Find where the given text appears and provide that cell's center as [x, y] coordinate. 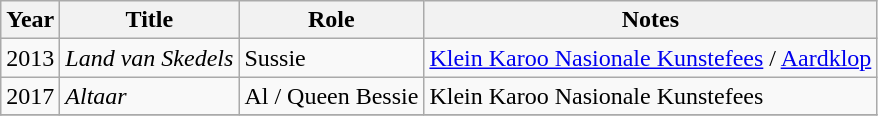
Land van Skedels [150, 58]
Altaar [150, 96]
2013 [30, 58]
Sussie [332, 58]
Notes [650, 20]
2017 [30, 96]
Title [150, 20]
Year [30, 20]
Role [332, 20]
Klein Karoo Nasionale Kunstefees / Aardklop [650, 58]
Al / Queen Bessie [332, 96]
Klein Karoo Nasionale Kunstefees [650, 96]
